For the text-containing cell, return its midpoint in [X, Y] coordinate format. 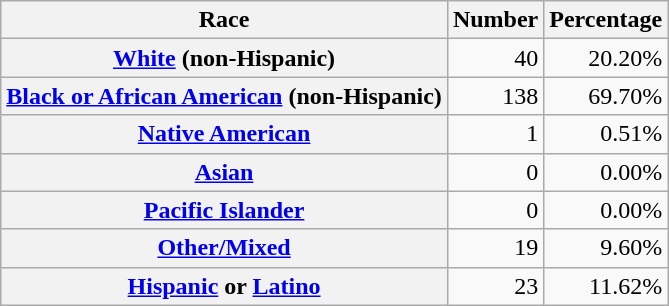
White (non-Hispanic) [224, 58]
11.62% [606, 286]
19 [495, 248]
Black or African American (non-Hispanic) [224, 96]
40 [495, 58]
Asian [224, 172]
23 [495, 286]
9.60% [606, 248]
Pacific Islander [224, 210]
Native American [224, 134]
0.51% [606, 134]
20.20% [606, 58]
Other/Mixed [224, 248]
69.70% [606, 96]
Percentage [606, 20]
Hispanic or Latino [224, 286]
Number [495, 20]
Race [224, 20]
1 [495, 134]
138 [495, 96]
